Return the [X, Y] coordinate for the center point of the cell that contains the specified text.  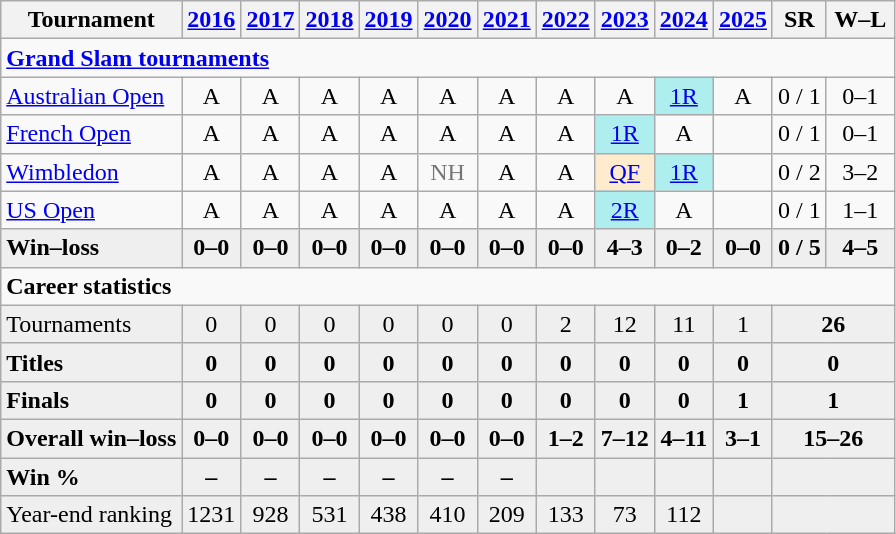
Year-end ranking [92, 515]
1–2 [566, 438]
4–5 [860, 248]
531 [330, 515]
Win % [92, 477]
2017 [270, 20]
Titles [92, 362]
French Open [92, 134]
2019 [388, 20]
2025 [742, 20]
Overall win–loss [92, 438]
2024 [684, 20]
73 [624, 515]
4–3 [624, 248]
W–L [860, 20]
2R [624, 210]
3–2 [860, 172]
Career statistics [448, 286]
438 [388, 515]
Win–loss [92, 248]
0 / 2 [799, 172]
2022 [566, 20]
209 [506, 515]
QF [624, 172]
0 / 5 [799, 248]
0–2 [684, 248]
Tournaments [92, 324]
2020 [448, 20]
2 [566, 324]
US Open [92, 210]
15–26 [833, 438]
112 [684, 515]
2018 [330, 20]
SR [799, 20]
133 [566, 515]
26 [833, 324]
Finals [92, 400]
2021 [506, 20]
Tournament [92, 20]
1–1 [860, 210]
NH [448, 172]
Australian Open [92, 96]
7–12 [624, 438]
410 [448, 515]
4–11 [684, 438]
12 [624, 324]
928 [270, 515]
2023 [624, 20]
Grand Slam tournaments [448, 58]
1231 [212, 515]
3–1 [742, 438]
11 [684, 324]
Wimbledon [92, 172]
2016 [212, 20]
